Provide the [X, Y] coordinate of the cell's center where the given text is located.  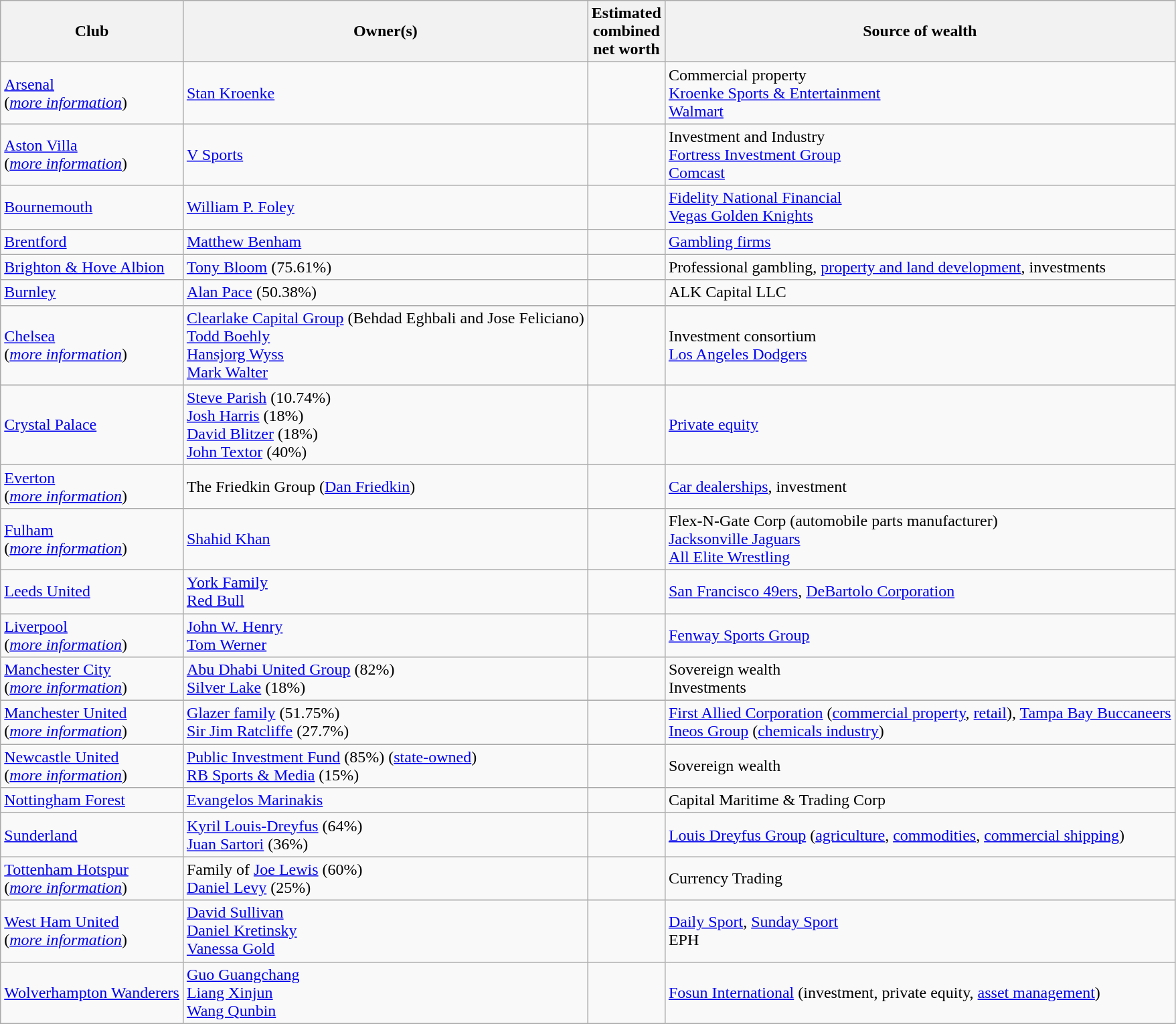
Investment and IndustryFortress Investment GroupComcast [920, 155]
Steve Parish (10.74%) Josh Harris (18%) David Blitzer (18%) John Textor (40%) [386, 424]
Public Investment Fund (85%) (state-owned) RB Sports & Media (15%) [386, 766]
Liverpool(more information) [92, 634]
Shahid Khan [386, 539]
Family of Joe Lewis (60%) Daniel Levy (25%) [386, 878]
William P. Foley [386, 207]
First Allied Corporation (commercial property, retail), Tampa Bay BuccaneersIneos Group (chemicals industry) [920, 723]
Estimatedcombinednet worth [626, 31]
John W. Henry Tom Werner [386, 634]
Fulham(more information) [92, 539]
Newcastle United(more information) [92, 766]
Abu Dhabi United Group (82%) Silver Lake (18%) [386, 679]
Brighton & Hove Albion [92, 267]
Glazer family (51.75%) Sir Jim Ratcliffe (27.7%) [386, 723]
York Family Red Bull [386, 592]
Private equity [920, 424]
San Francisco 49ers, DeBartolo Corporation [920, 592]
Car dealerships, investment [920, 486]
Fenway Sports Group [920, 634]
Burnley [92, 292]
Fidelity National FinancialVegas Golden Knights [920, 207]
Fosun International (investment, private equity, asset management) [920, 993]
Bournemouth [92, 207]
Manchester City(more information) [92, 679]
Sunderland [92, 835]
Louis Dreyfus Group (agriculture, commodities, commercial shipping) [920, 835]
Brentford [92, 242]
Club [92, 31]
Currency Trading [920, 878]
Leeds United [92, 592]
Source of wealth [920, 31]
Everton(more information) [92, 486]
Kyril Louis-Dreyfus (64%) Juan Sartori (36%) [386, 835]
Matthew Benham [386, 242]
Tony Bloom (75.61%) [386, 267]
Gambling firms [920, 242]
Evangelos Marinakis [386, 800]
Manchester United(more information) [92, 723]
Tottenham Hotspur(more information) [92, 878]
David Sullivan Daniel Kretinsky Vanessa Gold [386, 931]
Clearlake Capital Group (Behdad Eghbali and Jose Feliciano) Todd Boehly Hansjorg Wyss Mark Walter [386, 345]
Stan Kroenke [386, 93]
West Ham United(more information) [92, 931]
Sovereign wealth [920, 766]
ALK Capital LLC [920, 292]
Aston Villa(more information) [92, 155]
Capital Maritime & Trading Corp [920, 800]
V Sports [386, 155]
Sovereign wealthInvestments [920, 679]
Commercial property Kroenke Sports & EntertainmentWalmart [920, 93]
Arsenal(more information) [92, 93]
Professional gambling, property and land development, investments [920, 267]
Chelsea(more information) [92, 345]
The Friedkin Group (Dan Friedkin) [386, 486]
Alan Pace (50.38%) [386, 292]
Investment consortiumLos Angeles Dodgers [920, 345]
Daily Sport, Sunday SportEPH [920, 931]
Owner(s) [386, 31]
Guo Guangchang Liang Xinjun Wang Qunbin [386, 993]
Crystal Palace [92, 424]
Flex-N-Gate Corp (automobile parts manufacturer)Jacksonville JaguarsAll Elite Wrestling [920, 539]
Nottingham Forest [92, 800]
Wolverhampton Wanderers [92, 993]
